Find where the given text appears and provide that cell's center as (x, y) coordinate. 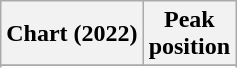
Chart (2022) (72, 34)
Peakposition (189, 34)
